Pinpoint the cell where the given text exists, returning its [x, y] midpoint coordinate. 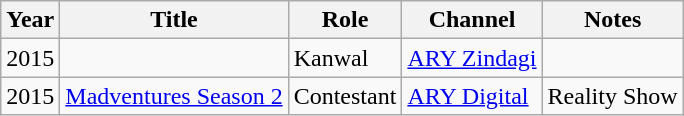
Notes [612, 20]
ARY Digital [472, 96]
Reality Show [612, 96]
Role [345, 20]
Kanwal [345, 58]
ARY Zindagi [472, 58]
Title [174, 20]
Madventures Season 2 [174, 96]
Contestant [345, 96]
Year [30, 20]
Channel [472, 20]
